Capture the cell that displays the provided text and extract its (X, Y) central coordinate. 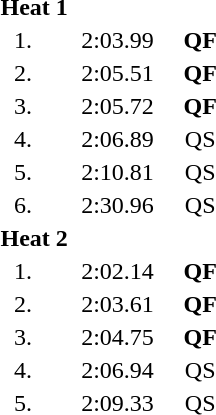
2:03.61 (118, 304)
2:02.14 (118, 271)
2:04.75 (118, 337)
2:05.51 (118, 73)
2:30.96 (118, 205)
2:03.99 (118, 40)
2:05.72 (118, 106)
2:10.81 (118, 172)
2:06.94 (118, 370)
2:06.89 (118, 139)
